Extract the (X, Y) coordinate from the center of the cell holding the provided text.  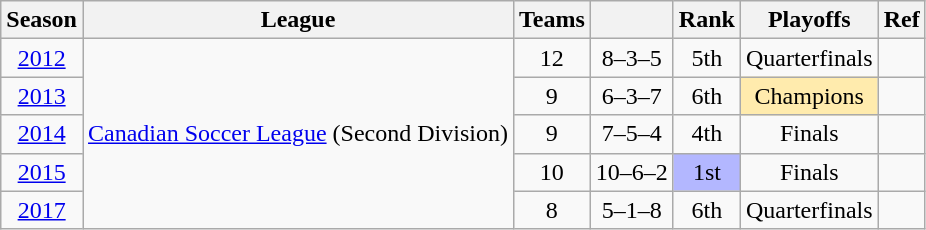
10–6–2 (632, 172)
5th (706, 58)
8–3–5 (632, 58)
5–1–8 (632, 210)
2017 (42, 210)
Teams (552, 20)
Canadian Soccer League (Second Division) (298, 134)
Playoffs (809, 20)
8 (552, 210)
7–5–4 (632, 134)
2013 (42, 96)
Ref (902, 20)
10 (552, 172)
Season (42, 20)
1st (706, 172)
2015 (42, 172)
League (298, 20)
6–3–7 (632, 96)
12 (552, 58)
2014 (42, 134)
2012 (42, 58)
Rank (706, 20)
Champions (809, 96)
4th (706, 134)
